From the cell containing the given text, extract its center point as (x, y) coordinate. 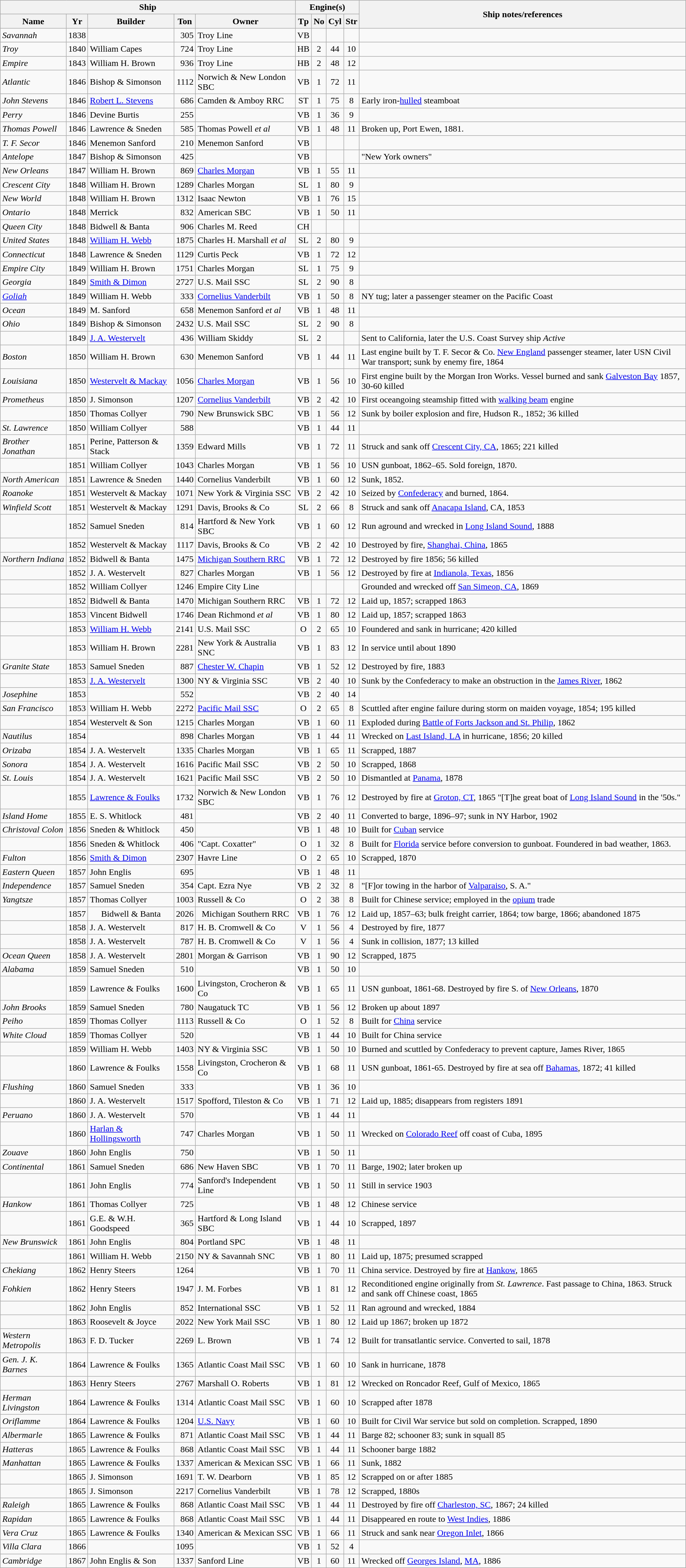
Continental (33, 1167)
481 (185, 816)
Troy (33, 49)
Boston (33, 357)
780 (185, 1007)
Capt. Ezra Nye (246, 886)
Villa Clara (33, 1547)
887 (185, 666)
Broken up about 1897 (523, 1007)
Ran aground and wrecked, 1884 (523, 1308)
Destroyed by fire at Groton, CT, 1865 "[T]he great boat of Long Island Sound in the '50s." (523, 797)
Laid up, 1857–63; bulk freight carrier, 1864; tow barge, 1866; abandoned 1875 (523, 914)
Harlan & Hollingsworth (131, 1133)
2141 (185, 629)
New York & Virginia SSC (246, 493)
Hartford & New York SBC (246, 526)
2269 (185, 1341)
658 (185, 310)
827 (185, 573)
CH (303, 227)
Destroyed by fire, 1877 (523, 928)
North American (33, 479)
552 (185, 695)
Sanford Line (246, 1561)
No (319, 21)
Georgia (33, 282)
Chester W. Chapin (246, 666)
Tp (303, 21)
Yangtsze (33, 899)
1291 (185, 507)
832 (185, 213)
Grounded and wrecked off San Simeon, CA, 1869 (523, 587)
1314 (185, 1402)
255 (185, 115)
Ship notes/references (523, 14)
1600 (185, 988)
1215 (185, 722)
Hankow (33, 1204)
Independence (33, 886)
Str (352, 21)
55 (335, 170)
1875 (185, 240)
Thomas Powell (33, 129)
Scrapped, 1880s (523, 1491)
Crescent City (33, 184)
1732 (185, 797)
1470 (185, 601)
Curtis Peck (246, 254)
Fohkien (33, 1289)
New York & Australia SNC (246, 647)
Scuttled after engine failure during storm on maiden voyage, 1854; 195 killed (523, 708)
St. Lawrence (33, 428)
570 (185, 1115)
Struck and sank off Anacapa Island, CA, 1853 (523, 507)
520 (185, 1035)
1616 (185, 764)
NY & Savannah SNC (246, 1256)
1312 (185, 199)
Disappeared en route to West Indies, 1886 (523, 1519)
Laid up, 1885; disappears from registers 1891 (523, 1101)
Fulton (33, 858)
New Haven SBC (246, 1167)
Chinese service (523, 1204)
436 (185, 338)
1112 (185, 82)
588 (185, 428)
Thomas Powell et al (246, 129)
814 (185, 526)
"New York owners" (523, 157)
1403 (185, 1049)
Chekiang (33, 1270)
Broken up, Port Ewen, 1881. (523, 129)
2432 (185, 324)
Sanford's Independent Line (246, 1185)
1071 (185, 493)
450 (185, 830)
Western Metropolis (33, 1341)
1440 (185, 479)
John Stevens (33, 101)
1838 (77, 35)
85 (335, 1477)
1866 (77, 1547)
Scrapped, 1870 (523, 858)
1003 (185, 899)
1129 (185, 254)
Robert L. Stevens (131, 101)
Empire City (33, 268)
Flushing (33, 1087)
804 (185, 1242)
Laid up 1867; broken up 1872 (523, 1322)
Built for Cuban service (523, 830)
L. Brown (246, 1341)
United States (33, 240)
Cambridge (33, 1561)
Vincent Bidwell (131, 615)
Charles M. Reed (246, 227)
Built for Florida service before conversion to gunboat. Foundered in bad weather, 1863. (523, 844)
Struck and sank off Crescent City, CA, 1865; 221 killed (523, 446)
1117 (185, 545)
Wrecked on Roncador Reef, Gulf of Mexico, 1865 (523, 1383)
Destroyed by fire, 1883 (523, 666)
Devine Burtis (131, 115)
406 (185, 844)
Struck and sank near Oregon Inlet, 1866 (523, 1533)
G.E. & W.H. Goodspeed (131, 1223)
Isaac Newton (246, 199)
American SBC (246, 213)
Built for Chinese service; employed in the opium trade (523, 899)
Christoval Colon (33, 830)
Savannah (33, 35)
1840 (77, 49)
Ship (148, 7)
1043 (185, 465)
Sunk, 1852. (523, 479)
Scrapped, 1897 (523, 1223)
Built for transatlantic service. Converted to sail, 1878 (523, 1341)
John Englis & Son (131, 1561)
510 (185, 969)
790 (185, 413)
Portland SPC (246, 1242)
14 (352, 695)
1340 (185, 1533)
787 (185, 942)
China service. Destroyed by fire at Hankow, 1865 (523, 1270)
585 (185, 129)
1300 (185, 681)
2307 (185, 858)
210 (185, 143)
750 (185, 1152)
Marshall O. Roberts (246, 1383)
852 (185, 1308)
Barge, 1902; later broken up (523, 1167)
1517 (185, 1101)
J. M. Forbes (246, 1289)
2727 (185, 282)
Engine(s) (328, 7)
695 (185, 872)
Peiho (33, 1021)
Wrecked off Georges Island, MA, 1886 (523, 1561)
Scrapped, 1868 (523, 764)
1289 (185, 184)
Nautilus (33, 736)
"Capt. Coxatter" (246, 844)
Vera Cruz (33, 1533)
Sank in hurricane, 1878 (523, 1364)
Connecticut (33, 254)
Atlantic (33, 82)
Owner (246, 21)
William Skiddy (246, 338)
USN gunboat, 1861-68. Destroyed by fire S. of New Orleans, 1870 (523, 988)
Dismantled at Panama, 1878 (523, 778)
Perine, Patterson & Stack (131, 446)
Granite State (33, 666)
1558 (185, 1068)
Yr (77, 21)
Early iron-hulled steamboat (523, 101)
2281 (185, 647)
74 (335, 1341)
First oceangoing steamship fitted with walking beam engine (523, 400)
Built for Civil War service but sold on completion. Scrapped, 1890 (523, 1421)
Sunk, 1882 (523, 1463)
Eastern Queen (33, 872)
Orizaba (33, 750)
Still in service 1903 (523, 1185)
Queen City (33, 227)
USN gunboat, 1862–65. Sold foreign, 1870. (523, 465)
Goliah (33, 296)
San Francisco (33, 708)
1691 (185, 1477)
Run aground and wrecked in Long Island Sound, 1888 (523, 526)
Oriflamme (33, 1421)
Louisiana (33, 380)
Sunk by boiler explosion and fire, Hudson R., 1852; 36 killed (523, 413)
New York Mail SSC (246, 1322)
724 (185, 49)
630 (185, 357)
Alabama (33, 969)
1746 (185, 615)
2150 (185, 1256)
Brother Jonathan (33, 446)
Island Home (33, 816)
936 (185, 63)
365 (185, 1223)
Herman Livingston (33, 1402)
Name (33, 21)
M. Sanford (131, 310)
Roosevelt & Joyce (131, 1322)
1359 (185, 446)
871 (185, 1435)
Rapidan (33, 1519)
Wrecked on Last Island, LA in hurricane, 1856; 20 killed (523, 736)
Albermarle (33, 1435)
Naugatuck TC (246, 1007)
Scrapped, 1887 (523, 750)
Scrapped, 1875 (523, 956)
Scrapped after 1878 (523, 1402)
15 (352, 199)
38 (335, 899)
New Brunswick SBC (246, 413)
T. W. Dearborn (246, 1477)
Sent to California, later the U.S. Coast Survey ship Active (523, 338)
Zouave (33, 1152)
1335 (185, 750)
Last engine built by T. F. Secor & Co. New England passenger steamer, later USN Civil War transport; sunk by enemy fire, 1864 (523, 357)
NY tug; later a passenger steamer on the Pacific Coast (523, 296)
Empire City Line (246, 587)
St. Louis (33, 778)
U.S. Navy (246, 1421)
Destroyed by fire at Indianola, Texas, 1856 (523, 573)
Schooner barge 1882 (523, 1449)
Antelope (33, 157)
Sunk by the Confederacy to make an obstruction in the James River, 1862 (523, 681)
Destroyed by fire, Shanghai, China, 1865 (523, 545)
2767 (185, 1383)
Merrick (131, 213)
Peruano (33, 1115)
"[F]or towing in the harbor of Valparaiso, S. A." (523, 886)
Westervelt & Son (131, 722)
Northern Indiana (33, 559)
Burned and scuttled by Confederacy to prevent capture, James River, 1865 (523, 1049)
Roanoke (33, 493)
1475 (185, 559)
Hatteras (33, 1449)
Barge 82; schooner 83; sunk in squall 85 (523, 1435)
Ton (185, 21)
Edward Mills (246, 446)
International SSC (246, 1308)
USN gunboat, 1861-65. Destroyed by fire at sea off Bahamas, 1872; 41 killed (523, 1068)
Ocean Queen (33, 956)
898 (185, 736)
817 (185, 928)
2026 (185, 914)
Manhattan (33, 1463)
1207 (185, 400)
F. D. Tucker (131, 1341)
1867 (77, 1561)
Morgan & Garrison (246, 956)
William Capes (131, 49)
Ohio (33, 324)
Converted to barge, 1896–97; sunk in NY Harbor, 1902 (523, 816)
1365 (185, 1364)
2217 (185, 1491)
1056 (185, 380)
Foundered and sank in hurricane; 420 killed (523, 629)
2801 (185, 956)
Prometheus (33, 400)
Hartford & Long Island SBC (246, 1223)
78 (335, 1491)
83 (335, 647)
1204 (185, 1421)
Destroyed by fire off Charleston, SC, 1867; 24 killed (523, 1505)
1751 (185, 268)
1095 (185, 1547)
Havre Line (246, 858)
725 (185, 1204)
71 (335, 1101)
ST (303, 101)
Sonora (33, 764)
First engine built by the Morgan Iron Works. Vessel burned and sank Galveston Bay 1857, 30-60 killed (523, 380)
Camden & Amboy RRC (246, 101)
Perry (33, 115)
Empire (33, 63)
Cyl (335, 21)
Reconditioned engine originally from St. Lawrence. Fast passage to China, 1863. Struck and sank off Chinese coast, 1865 (523, 1289)
1264 (185, 1270)
747 (185, 1133)
Seized by Confederacy and burned, 1864. (523, 493)
E. S. Whitlock (131, 816)
Exploded during Battle of Forts Jackson and St. Philip, 1862 (523, 722)
Sunk in collision, 1877; 13 killed (523, 942)
Raleigh (33, 1505)
1843 (77, 63)
Ocean (33, 310)
John Brooks (33, 1007)
68 (335, 1068)
906 (185, 227)
Laid up, 1875; presumed scrapped (523, 1256)
Menemon Sanford et al (246, 310)
Josephine (33, 695)
Gen. J. K. Barnes (33, 1364)
New World (33, 199)
New Orleans (33, 170)
1246 (185, 587)
425 (185, 157)
White Cloud (33, 1035)
Charles H. Marshall et al (246, 240)
1113 (185, 1021)
In service until about 1890 (523, 647)
Builder (131, 21)
Spofford, Tileston & Co (246, 1101)
Scrapped on or after 1885 (523, 1477)
774 (185, 1185)
1947 (185, 1289)
2272 (185, 708)
2022 (185, 1322)
T. F. Secor (33, 143)
869 (185, 170)
Destroyed by fire 1856; 56 killed (523, 559)
New Brunswick (33, 1242)
1621 (185, 778)
305 (185, 35)
Wrecked on Colorado Reef off coast of Cuba, 1895 (523, 1133)
354 (185, 886)
Dean Richmond et al (246, 615)
Ontario (33, 213)
Winfield Scott (33, 507)
